Scan for the cell matching the given text and deliver its (X, Y) coordinate at center. 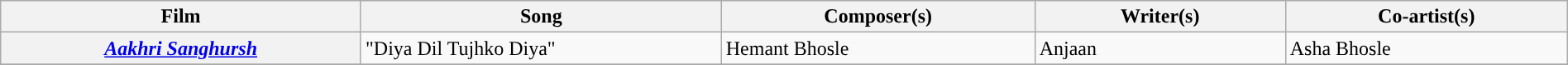
Song (541, 17)
Hemant Bhosle (878, 48)
Film (181, 17)
Aakhri Sanghursh (181, 48)
"Diya Dil Tujhko Diya" (541, 48)
Composer(s) (878, 17)
Writer(s) (1159, 17)
Asha Bhosle (1426, 48)
Co-artist(s) (1426, 17)
Anjaan (1159, 48)
